Capture the cell that displays the provided text and extract its (X, Y) central coordinate. 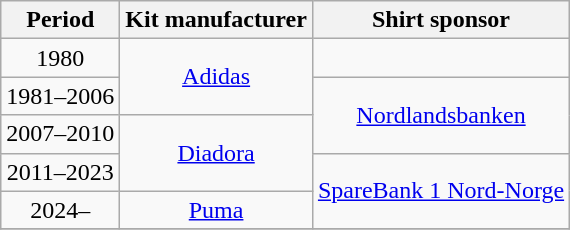
2024– (60, 210)
Nordlandsbanken (440, 115)
Diadora (216, 153)
Kit manufacturer (216, 20)
Period (60, 20)
Shirt sponsor (440, 20)
SpareBank 1 Nord-Norge (440, 191)
1980 (60, 58)
Puma (216, 210)
1981–2006 (60, 96)
2011–2023 (60, 172)
2007–2010 (60, 134)
Adidas (216, 77)
